Output the [X, Y] coordinate of the center of the cell containing the given text.  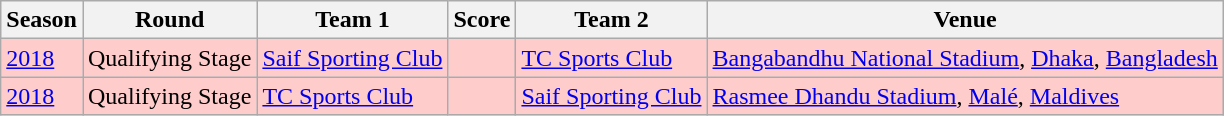
Team 2 [612, 20]
Round [169, 20]
Bangabandhu National Stadium, Dhaka, Bangladesh [965, 58]
Score [482, 20]
Season [42, 20]
Venue [965, 20]
Rasmee Dhandu Stadium, Malé, Maldives [965, 96]
Team 1 [352, 20]
